Return the (X, Y) coordinate for the center point of the cell that contains the specified text.  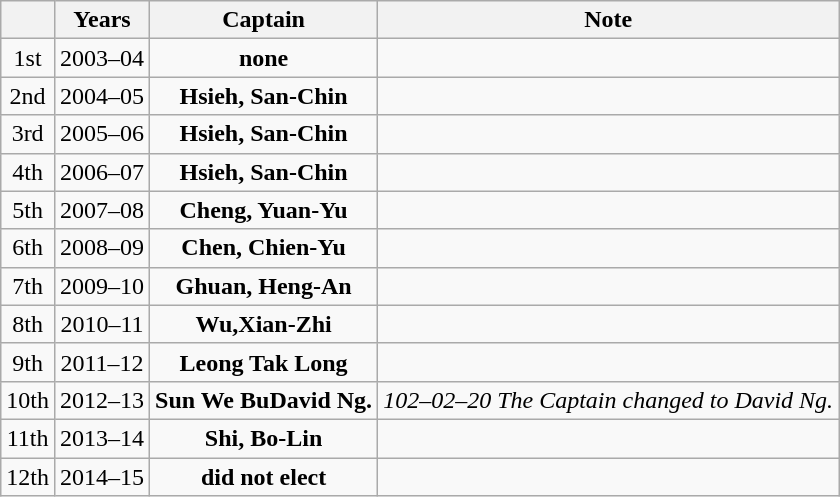
Years (102, 20)
2007–08 (102, 210)
10th (28, 400)
Note (608, 20)
8th (28, 324)
12th (28, 477)
2012–13 (102, 400)
Shi, Bo-Lin (264, 438)
2014–15 (102, 477)
Captain (264, 20)
9th (28, 362)
11th (28, 438)
did not elect (264, 477)
3rd (28, 134)
2nd (28, 96)
2010–11 (102, 324)
Sun We BuDavid Ng. (264, 400)
Ghuan, Heng-An (264, 286)
2006–07 (102, 172)
4th (28, 172)
7th (28, 286)
Cheng, Yuan-Yu (264, 210)
2009–10 (102, 286)
Wu,Xian-Zhi (264, 324)
102–02–20 The Captain changed to David Ng. (608, 400)
2013–14 (102, 438)
none (264, 58)
2008–09 (102, 248)
2004–05 (102, 96)
2011–12 (102, 362)
Chen, Chien-Yu (264, 248)
6th (28, 248)
2005–06 (102, 134)
Leong Tak Long (264, 362)
1st (28, 58)
5th (28, 210)
2003–04 (102, 58)
